Pinpoint the cell where the given text exists, returning its (x, y) midpoint coordinate. 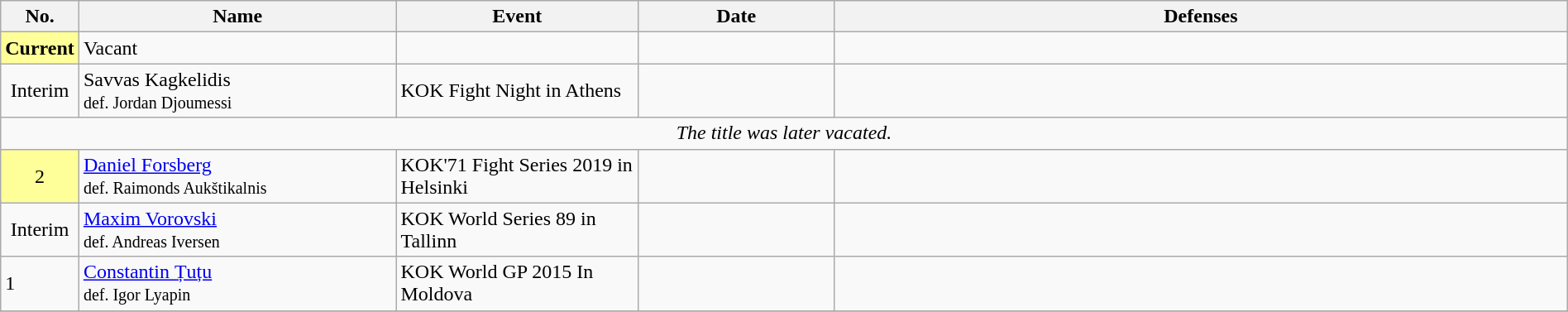
2 (40, 175)
Maxim Vorovski def. Andreas Iversen (237, 230)
1 (40, 283)
The title was later vacated. (784, 133)
KOK Fight Night in Athens (518, 91)
KOK World GP 2015 In Moldova (518, 283)
Current (40, 48)
Event (518, 17)
Date (736, 17)
Defenses (1201, 17)
Vacant (237, 48)
No. (40, 17)
Savvas Kagkelidisdef. Jordan Djoumessi (237, 91)
Constantin Țuțu def. Igor Lyapin (237, 283)
KOK World Series 89 in Tallinn (518, 230)
Daniel Forsberg def. Raimonds Aukštikalnis (237, 175)
Name (237, 17)
KOK'71 Fight Series 2019 in Helsinki (518, 175)
